Scan for the cell matching the given text and deliver its (X, Y) coordinate at center. 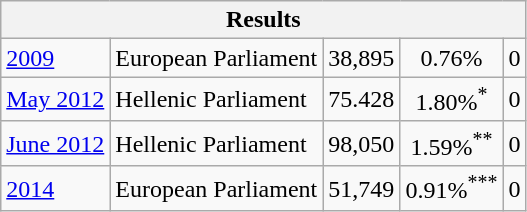
75.428 (362, 100)
2009 (56, 58)
2014 (56, 188)
51,749 (362, 188)
38,895 (362, 58)
1.59%** (452, 144)
0.91%*** (452, 188)
Results (264, 20)
1.80%* (452, 100)
98,050 (362, 144)
May 2012 (56, 100)
June 2012 (56, 144)
0.76% (452, 58)
